Output the [X, Y] coordinate of the center of the cell containing the given text.  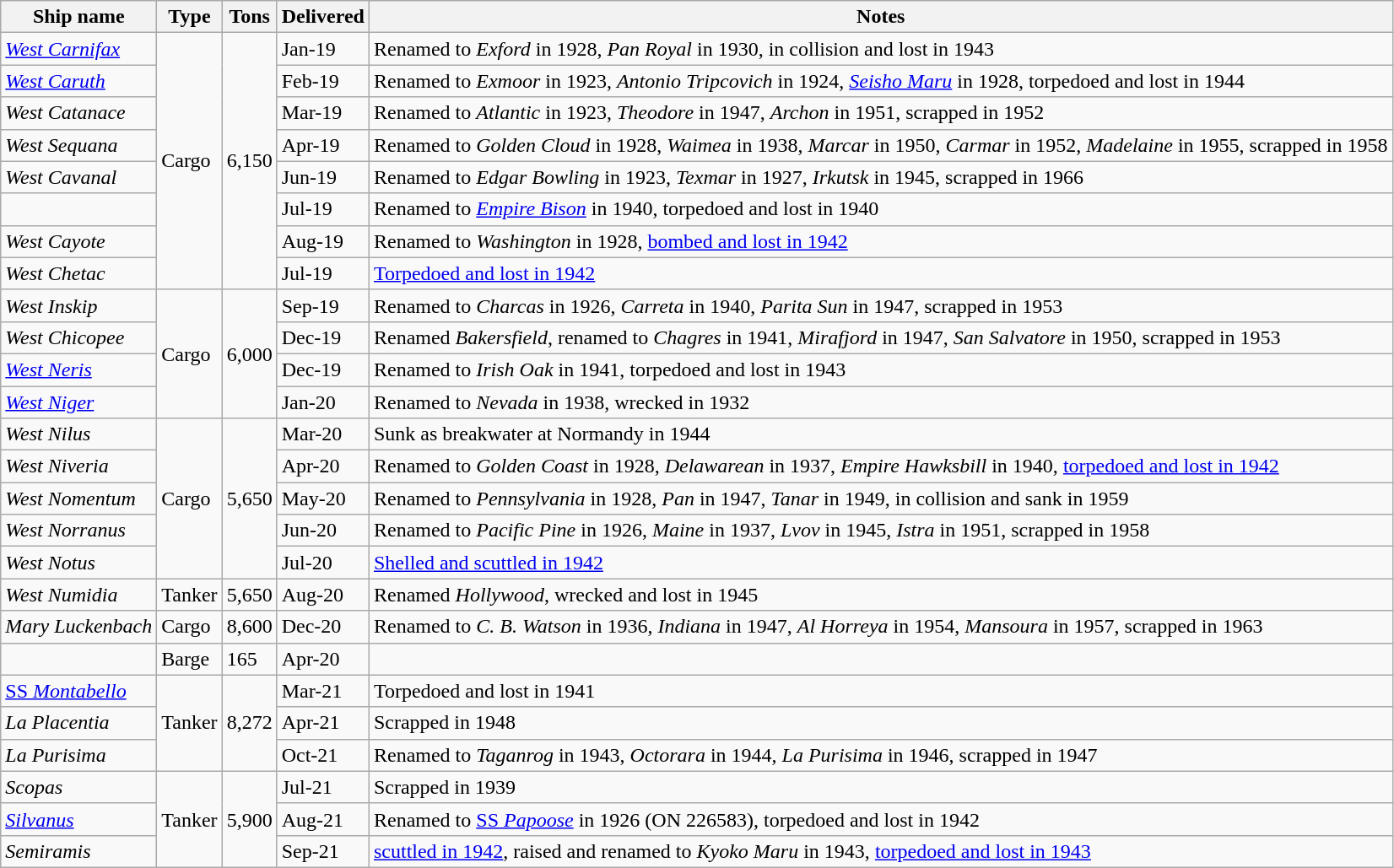
Jan-19 [322, 49]
Renamed to Exford in 1928, Pan Royal in 1930, in collision and lost in 1943 [881, 49]
Feb-19 [322, 81]
8,600 [250, 627]
West Chicopee [79, 337]
La Purisima [79, 755]
Notes [881, 17]
West Sequana [79, 145]
Renamed to Pacific Pine in 1926, Maine in 1937, Lvov in 1945, Istra in 1951, scrapped in 1958 [881, 531]
Renamed to Taganrog in 1943, Octorara in 1944, La Purisima in 1946, scrapped in 1947 [881, 755]
6,000 [250, 353]
West Neris [79, 369]
Renamed Hollywood, wrecked and lost in 1945 [881, 595]
West Niveria [79, 466]
Aug-21 [322, 819]
West Cayote [79, 241]
Dec-20 [322, 627]
Renamed to Washington in 1928, bombed and lost in 1942 [881, 241]
Renamed to Golden Coast in 1928, Delawarean in 1937, Empire Hawksbill in 1940, torpedoed and lost in 1942 [881, 466]
Jan-20 [322, 402]
Mar-20 [322, 434]
Sep-21 [322, 851]
May-20 [322, 499]
Renamed Bakersfield, renamed to Chagres in 1941, Mirafjord in 1947, San Salvatore in 1950, scrapped in 1953 [881, 337]
SS Montabello [79, 691]
West Nomentum [79, 499]
West Norranus [79, 531]
West Cavanal [79, 177]
Tons [250, 17]
Renamed to Irish Oak in 1941, torpedoed and lost in 1943 [881, 369]
Renamed to SS Papoose in 1926 (ON 226583), torpedoed and lost in 1942 [881, 819]
Torpedoed and lost in 1941 [881, 691]
Apr-19 [322, 145]
Torpedoed and lost in 1942 [881, 273]
Sunk as breakwater at Normandy in 1944 [881, 434]
Scrapped in 1948 [881, 723]
West Notus [79, 563]
Renamed to C. B. Watson in 1936, Indiana in 1947, Al Horreya in 1954, Mansoura in 1957, scrapped in 1963 [881, 627]
Scopas [79, 787]
West Caruth [79, 81]
West Nilus [79, 434]
Mary Luckenbach [79, 627]
Renamed to Edgar Bowling in 1923, Texmar in 1927, Irkutsk in 1945, scrapped in 1966 [881, 177]
8,272 [250, 723]
165 [250, 659]
Delivered [322, 17]
Renamed to Golden Cloud in 1928, Waimea in 1938, Marcar in 1950, Carmar in 1952, Madelaine in 1955, scrapped in 1958 [881, 145]
Mar-21 [322, 691]
Renamed to Charcas in 1926, Carreta in 1940, Parita Sun in 1947, scrapped in 1953 [881, 305]
Shelled and scuttled in 1942 [881, 563]
Apr-21 [322, 723]
Oct-21 [322, 755]
Type [189, 17]
West Niger [79, 402]
Silvanus [79, 819]
Renamed to Pennsylvania in 1928, Pan in 1947, Tanar in 1949, in collision and sank in 1959 [881, 499]
Ship name [79, 17]
5,900 [250, 819]
Aug-20 [322, 595]
Jul-20 [322, 563]
Aug-19 [322, 241]
Semiramis [79, 851]
Mar-19 [322, 113]
Renamed to Empire Bison in 1940, torpedoed and lost in 1940 [881, 209]
scuttled in 1942, raised and renamed to Kyoko Maru in 1943, torpedoed and lost in 1943 [881, 851]
La Placentia [79, 723]
Barge [189, 659]
West Numidia [79, 595]
Jun-20 [322, 531]
West Carnifax [79, 49]
Renamed to Atlantic in 1923, Theodore in 1947, Archon in 1951, scrapped in 1952 [881, 113]
Sep-19 [322, 305]
Renamed to Nevada in 1938, wrecked in 1932 [881, 402]
Jul-21 [322, 787]
Jun-19 [322, 177]
Renamed to Exmoor in 1923, Antonio Tripcovich in 1924, Seisho Maru in 1928, torpedoed and lost in 1944 [881, 81]
6,150 [250, 161]
West Catanace [79, 113]
West Chetac [79, 273]
West Inskip [79, 305]
Scrapped in 1939 [881, 787]
